Output the (x, y) coordinate of the center of the cell containing the given text.  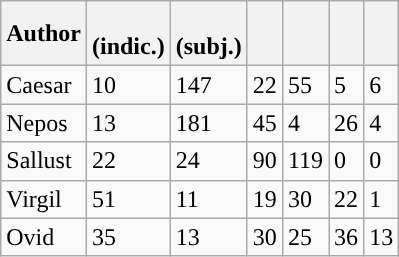
45 (264, 123)
24 (208, 161)
10 (128, 85)
6 (382, 85)
5 (346, 85)
11 (208, 199)
Author (44, 34)
25 (305, 237)
147 (208, 85)
Ovid (44, 237)
90 (264, 161)
19 (264, 199)
51 (128, 199)
26 (346, 123)
1 (382, 199)
Virgil (44, 199)
35 (128, 237)
55 (305, 85)
Sallust (44, 161)
Caesar (44, 85)
119 (305, 161)
36 (346, 237)
Nepos (44, 123)
181 (208, 123)
(indic.) (128, 34)
(subj.) (208, 34)
